Determine the [X, Y] coordinate at the center of the cell enclosing the given text.  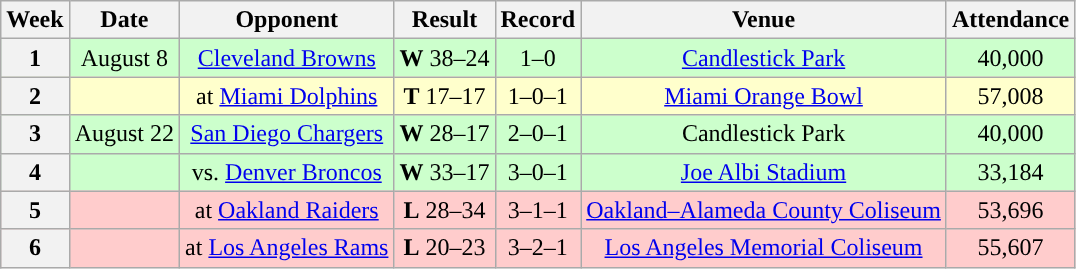
57,008 [1010, 96]
Joe Albi Stadium [764, 172]
vs. Denver Broncos [287, 172]
33,184 [1010, 172]
5 [35, 210]
1–0 [538, 58]
W 38–24 [444, 58]
at Oakland Raiders [287, 210]
53,696 [1010, 210]
Date [124, 20]
Cleveland Browns [287, 58]
1–0–1 [538, 96]
Oakland–Alameda County Coliseum [764, 210]
2 [35, 96]
T 17–17 [444, 96]
Los Angeles Memorial Coliseum [764, 248]
Week [35, 20]
Opponent [287, 20]
Attendance [1010, 20]
W 28–17 [444, 134]
August 8 [124, 58]
3 [35, 134]
3–2–1 [538, 248]
August 22 [124, 134]
3–1–1 [538, 210]
Venue [764, 20]
W 33–17 [444, 172]
L 20–23 [444, 248]
6 [35, 248]
at Los Angeles Rams [287, 248]
at Miami Dolphins [287, 96]
4 [35, 172]
2–0–1 [538, 134]
San Diego Chargers [287, 134]
1 [35, 58]
3–0–1 [538, 172]
L 28–34 [444, 210]
55,607 [1010, 248]
Miami Orange Bowl [764, 96]
Result [444, 20]
Record [538, 20]
